Extract the (x, y) coordinate from the center of the cell holding the provided text.  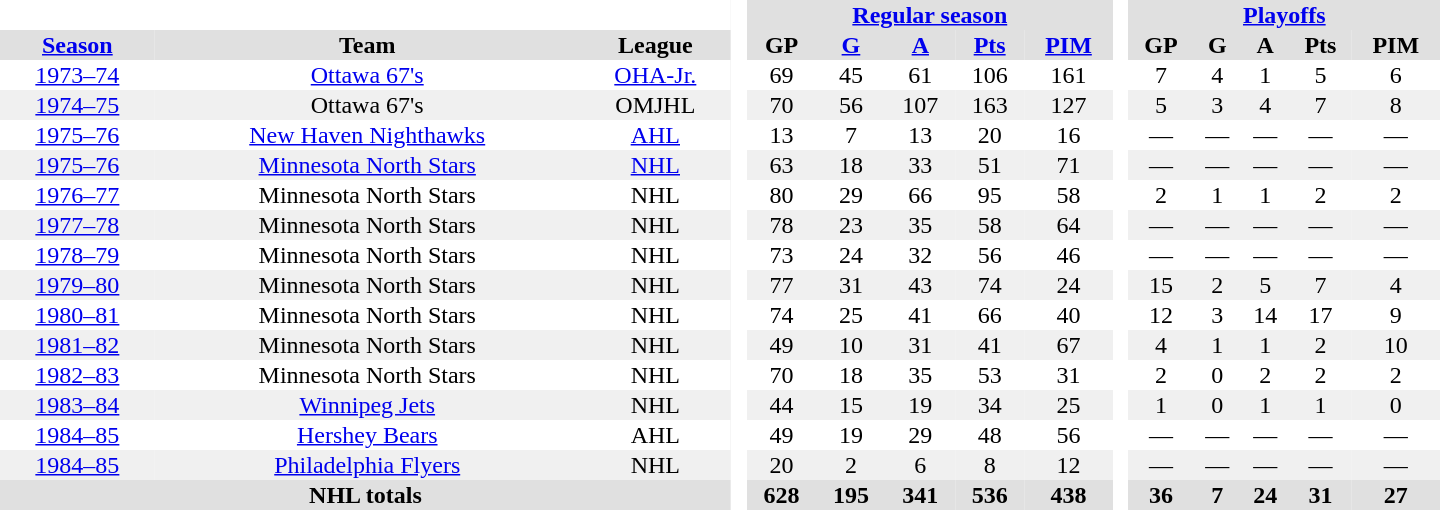
Philadelphia Flyers (368, 465)
341 (920, 495)
63 (782, 165)
NHL totals (366, 495)
14 (1265, 315)
161 (1068, 75)
16 (1068, 135)
67 (1068, 345)
17 (1320, 315)
64 (1068, 225)
1983–84 (78, 405)
23 (850, 225)
43 (920, 285)
1974–75 (78, 105)
536 (990, 495)
OHA-Jr. (656, 75)
New Haven Nighthawks (368, 135)
51 (990, 165)
628 (782, 495)
69 (782, 75)
1981–82 (78, 345)
Regular season (930, 15)
78 (782, 225)
League (656, 45)
195 (850, 495)
48 (990, 435)
40 (1068, 315)
Hershey Bears (368, 435)
1977–78 (78, 225)
71 (1068, 165)
Winnipeg Jets (368, 405)
163 (990, 105)
73 (782, 255)
1982–83 (78, 375)
53 (990, 375)
1973–74 (78, 75)
438 (1068, 495)
1980–81 (78, 315)
95 (990, 195)
9 (1396, 315)
1979–80 (78, 285)
33 (920, 165)
34 (990, 405)
32 (920, 255)
1976–77 (78, 195)
45 (850, 75)
77 (782, 285)
106 (990, 75)
107 (920, 105)
Playoffs (1284, 15)
44 (782, 405)
46 (1068, 255)
OMJHL (656, 105)
27 (1396, 495)
61 (920, 75)
Season (78, 45)
Team (368, 45)
36 (1162, 495)
1978–79 (78, 255)
127 (1068, 105)
80 (782, 195)
